Extract the (X, Y) coordinate from the center of the cell holding the provided text.  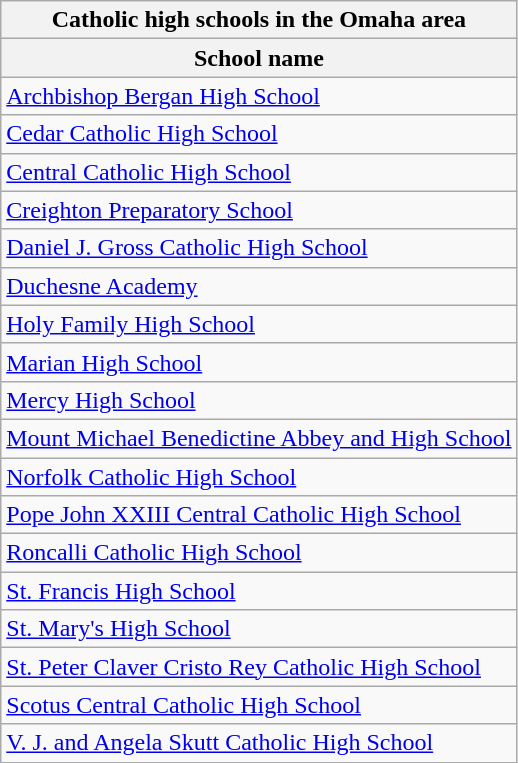
St. Peter Claver Cristo Rey Catholic High School (259, 667)
Archbishop Bergan High School (259, 96)
Mount Michael Benedictine Abbey and High School (259, 438)
School name (259, 58)
Duchesne Academy (259, 286)
Cedar Catholic High School (259, 134)
Scotus Central Catholic High School (259, 705)
Central Catholic High School (259, 172)
Pope John XXIII Central Catholic High School (259, 515)
Roncalli Catholic High School (259, 553)
Creighton Preparatory School (259, 210)
St. Mary's High School (259, 629)
Holy Family High School (259, 324)
Norfolk Catholic High School (259, 477)
Marian High School (259, 362)
Daniel J. Gross Catholic High School (259, 248)
St. Francis High School (259, 591)
Mercy High School (259, 400)
Catholic high schools in the Omaha area (259, 20)
V. J. and Angela Skutt Catholic High School (259, 743)
